Output the [X, Y] coordinate of the center of the cell containing the given text.  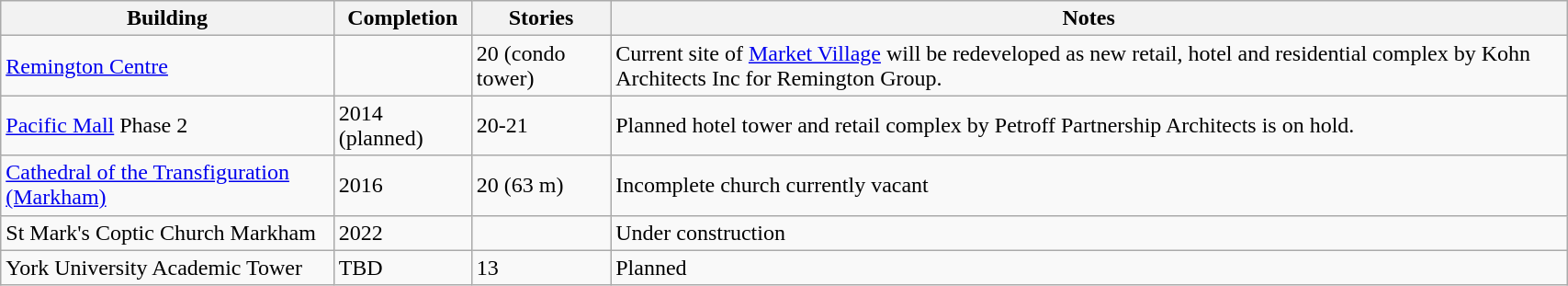
Remington Centre [167, 66]
Incomplete church currently vacant [1089, 186]
St Mark's Coptic Church Markham [167, 233]
Under construction [1089, 233]
20 (63 m) [540, 186]
Current site of Market Village will be redeveloped as new retail, hotel and residential complex by Kohn Architects Inc for Remington Group. [1089, 66]
Planned [1089, 268]
Notes [1089, 18]
Completion [402, 18]
2022 [402, 233]
Stories [540, 18]
2014 (planned) [402, 125]
20-21 [540, 125]
Planned hotel tower and retail complex by Petroff Partnership Architects is on hold. [1089, 125]
Building [167, 18]
Pacific Mall Phase 2 [167, 125]
TBD [402, 268]
2016 [402, 186]
York University Academic Tower [167, 268]
Cathedral of the Transfiguration (Markham) [167, 186]
20 (condo tower) [540, 66]
13 [540, 268]
